Detect which cell encompasses the target text, then output its (X, Y) center coordinate. 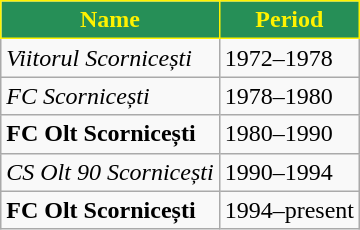
Name (110, 20)
Viitorul Scornicești (110, 58)
1990–1994 (289, 172)
1994–present (289, 210)
1980–1990 (289, 134)
CS Olt 90 Scornicești (110, 172)
FC Scornicești (110, 96)
1978–1980 (289, 96)
1972–1978 (289, 58)
Period (289, 20)
